Determine the [X, Y] coordinate at the center of the cell enclosing the given text.  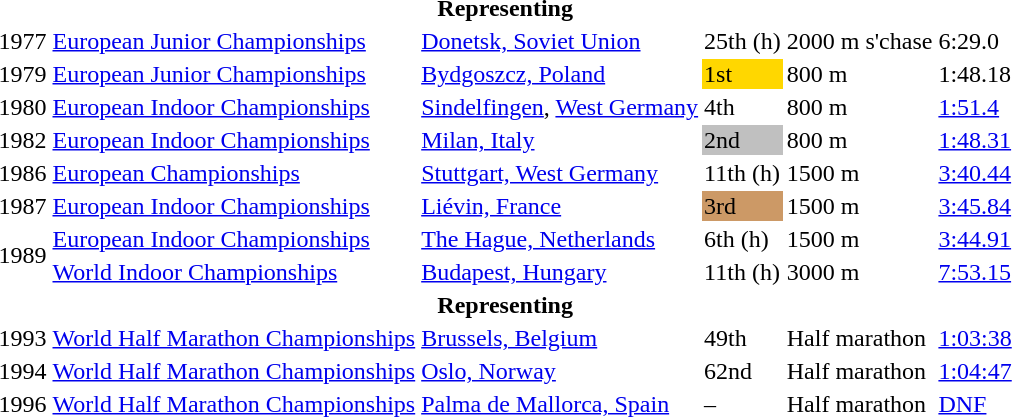
Stuttgart, West Germany [560, 173]
25th (h) [743, 41]
1st [743, 74]
2nd [743, 140]
World Indoor Championships [234, 272]
62nd [743, 371]
The Hague, Netherlands [560, 239]
Brussels, Belgium [560, 338]
Sindelfingen, West Germany [560, 107]
Milan, Italy [560, 140]
3000 m [860, 272]
49th [743, 338]
Donetsk, Soviet Union [560, 41]
Budapest, Hungary [560, 272]
European Championships [234, 173]
4th [743, 107]
6th (h) [743, 239]
Liévin, France [560, 206]
3rd [743, 206]
2000 m s'chase [860, 41]
Oslo, Norway [560, 371]
Bydgoszcz, Poland [560, 74]
